From the cell containing the given text, extract its center point as (x, y) coordinate. 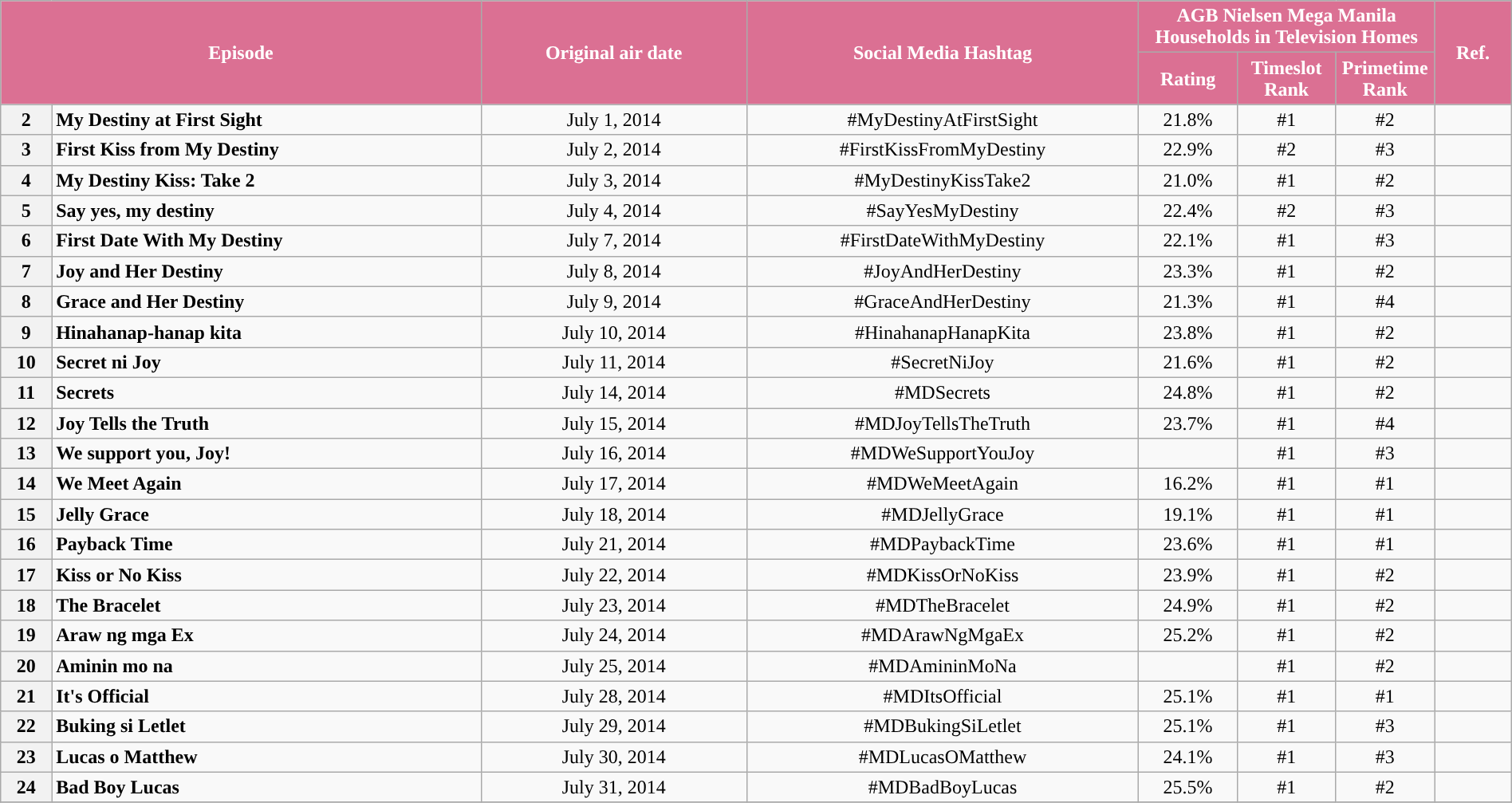
It's Official (266, 696)
Grace and Her Destiny (266, 301)
21 (26, 696)
July 4, 2014 (614, 211)
July 21, 2014 (614, 545)
Buking si Letlet (266, 726)
July 10, 2014 (614, 332)
July 18, 2014 (614, 514)
#MDBadBoyLucas (943, 787)
19 (26, 636)
22.4% (1188, 211)
My Destiny Kiss: Take 2 (266, 180)
21.8% (1188, 120)
Payback Time (266, 545)
July 15, 2014 (614, 423)
#MDKissOrNoKiss (943, 575)
My Destiny at First Sight (266, 120)
22 (26, 726)
#SecretNiJoy (943, 362)
24 (26, 787)
20 (26, 666)
21.0% (1188, 180)
18 (26, 605)
24.8% (1188, 392)
First Kiss from My Destiny (266, 150)
July 17, 2014 (614, 484)
23.7% (1188, 423)
#HinahanapHanapKita (943, 332)
24.1% (1188, 757)
Timeslot Rank (1286, 78)
First Date With My Destiny (266, 241)
#MDJellyGrace (943, 514)
#MDLucasOMatthew (943, 757)
July 28, 2014 (614, 696)
#MyDestinyKissTake2 (943, 180)
Secrets (266, 392)
Primetime Rank (1385, 78)
#MDWeMeetAgain (943, 484)
22.9% (1188, 150)
Aminin mo na (266, 666)
We Meet Again (266, 484)
July 24, 2014 (614, 636)
#MDItsOfficial (943, 696)
15 (26, 514)
23.9% (1188, 575)
Joy Tells the Truth (266, 423)
4 (26, 180)
Hinahanap-hanap kita (266, 332)
23.8% (1188, 332)
AGB Nielsen Mega Manila Households in Television Homes (1287, 27)
July 9, 2014 (614, 301)
9 (26, 332)
July 7, 2014 (614, 241)
23.3% (1188, 271)
July 30, 2014 (614, 757)
#FirstDateWithMyDestiny (943, 241)
Episode (241, 53)
#MDSecrets (943, 392)
23 (26, 757)
14 (26, 484)
2 (26, 120)
3 (26, 150)
July 16, 2014 (614, 454)
24.9% (1188, 605)
Lucas o Matthew (266, 757)
The Bracelet (266, 605)
19.1% (1188, 514)
25.5% (1188, 787)
12 (26, 423)
21.3% (1188, 301)
#SayYesMyDestiny (943, 211)
Original air date (614, 53)
Joy and Her Destiny (266, 271)
Say yes, my destiny (266, 211)
25.2% (1188, 636)
#JoyAndHerDestiny (943, 271)
21.6% (1188, 362)
July 1, 2014 (614, 120)
10 (26, 362)
8 (26, 301)
17 (26, 575)
13 (26, 454)
#MDWeSupportYouJoy (943, 454)
July 2, 2014 (614, 150)
Bad Boy Lucas (266, 787)
July 29, 2014 (614, 726)
July 8, 2014 (614, 271)
July 14, 2014 (614, 392)
6 (26, 241)
5 (26, 211)
7 (26, 271)
July 22, 2014 (614, 575)
July 31, 2014 (614, 787)
16.2% (1188, 484)
We support you, Joy! (266, 454)
11 (26, 392)
Kiss or No Kiss (266, 575)
Rating (1188, 78)
22.1% (1188, 241)
#FirstKissFromMyDestiny (943, 150)
#MDBukingSiLetlet (943, 726)
Secret ni Joy (266, 362)
July 3, 2014 (614, 180)
July 25, 2014 (614, 666)
July 23, 2014 (614, 605)
Jelly Grace (266, 514)
Araw ng mga Ex (266, 636)
Ref. (1474, 53)
16 (26, 545)
#MDArawNgMgaEx (943, 636)
#MDPaybackTime (943, 545)
#MDTheBracelet (943, 605)
#MDJoyTellsTheTruth (943, 423)
#MDAmininMoNa (943, 666)
#GraceAndHerDestiny (943, 301)
23.6% (1188, 545)
Social Media Hashtag (943, 53)
#MyDestinyAtFirstSight (943, 120)
July 11, 2014 (614, 362)
